Capture the cell that displays the provided text and extract its (X, Y) central coordinate. 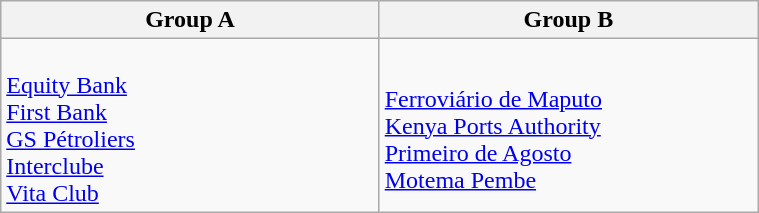
Equity Bank First Bank GS Pétroliers Interclube Vita Club (190, 126)
Group A (190, 20)
Group B (568, 20)
Ferroviário de Maputo Kenya Ports Authority Primeiro de Agosto Motema Pembe (568, 126)
